Locate the cell with the specified text and output its [x, y] center coordinate. 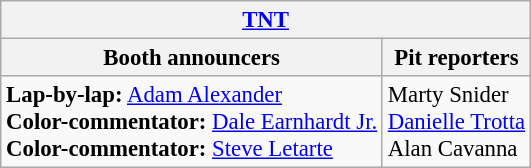
Marty SniderDanielle TrottaAlan Cavanna [456, 122]
Pit reporters [456, 58]
Lap-by-lap: Adam AlexanderColor-commentator: Dale Earnhardt Jr.Color-commentator: Steve Letarte [192, 122]
TNT [266, 20]
Booth announcers [192, 58]
